Determine the (x, y) coordinate at the center of the cell enclosing the given text.  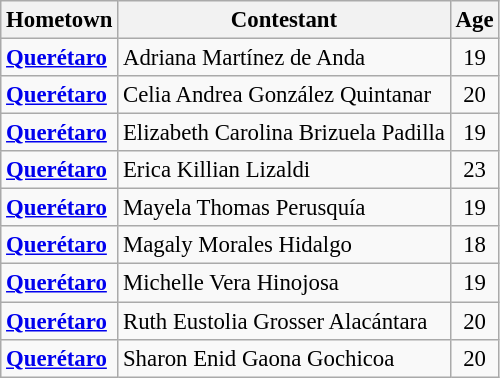
23 (474, 170)
Erica Killian Lizaldi (284, 170)
Michelle Vera Hinojosa (284, 283)
Ruth Eustolia Grosser Alacántara (284, 321)
18 (474, 245)
Contestant (284, 20)
Hometown (60, 20)
Celia Andrea González Quintanar (284, 95)
Elizabeth Carolina Brizuela Padilla (284, 133)
Mayela Thomas Perusquía (284, 208)
Age (474, 20)
Adriana Martínez de Anda (284, 58)
Magaly Morales Hidalgo (284, 245)
Sharon Enid Gaona Gochicoa (284, 358)
